Determine the [x, y] coordinate at the center of the cell enclosing the given text.  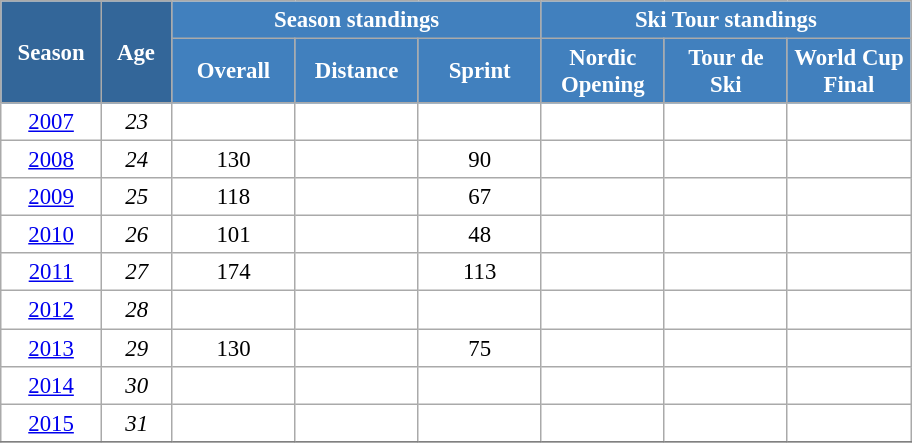
2011 [52, 273]
Ski Tour standings [726, 20]
75 [480, 348]
World CupFinal [848, 72]
NordicOpening [602, 72]
28 [136, 310]
30 [136, 385]
67 [480, 197]
Distance [356, 72]
118 [234, 197]
2007 [52, 122]
Overall [234, 72]
26 [136, 235]
Sprint [480, 72]
2009 [52, 197]
2008 [52, 160]
29 [136, 348]
101 [234, 235]
2013 [52, 348]
23 [136, 122]
2012 [52, 310]
31 [136, 423]
Age [136, 52]
174 [234, 273]
113 [480, 273]
90 [480, 160]
Tour deSki [726, 72]
27 [136, 273]
2010 [52, 235]
24 [136, 160]
2015 [52, 423]
Season [52, 52]
25 [136, 197]
48 [480, 235]
Season standings [356, 20]
2014 [52, 385]
